Pinpoint the cell where the given text exists, returning its (X, Y) midpoint coordinate. 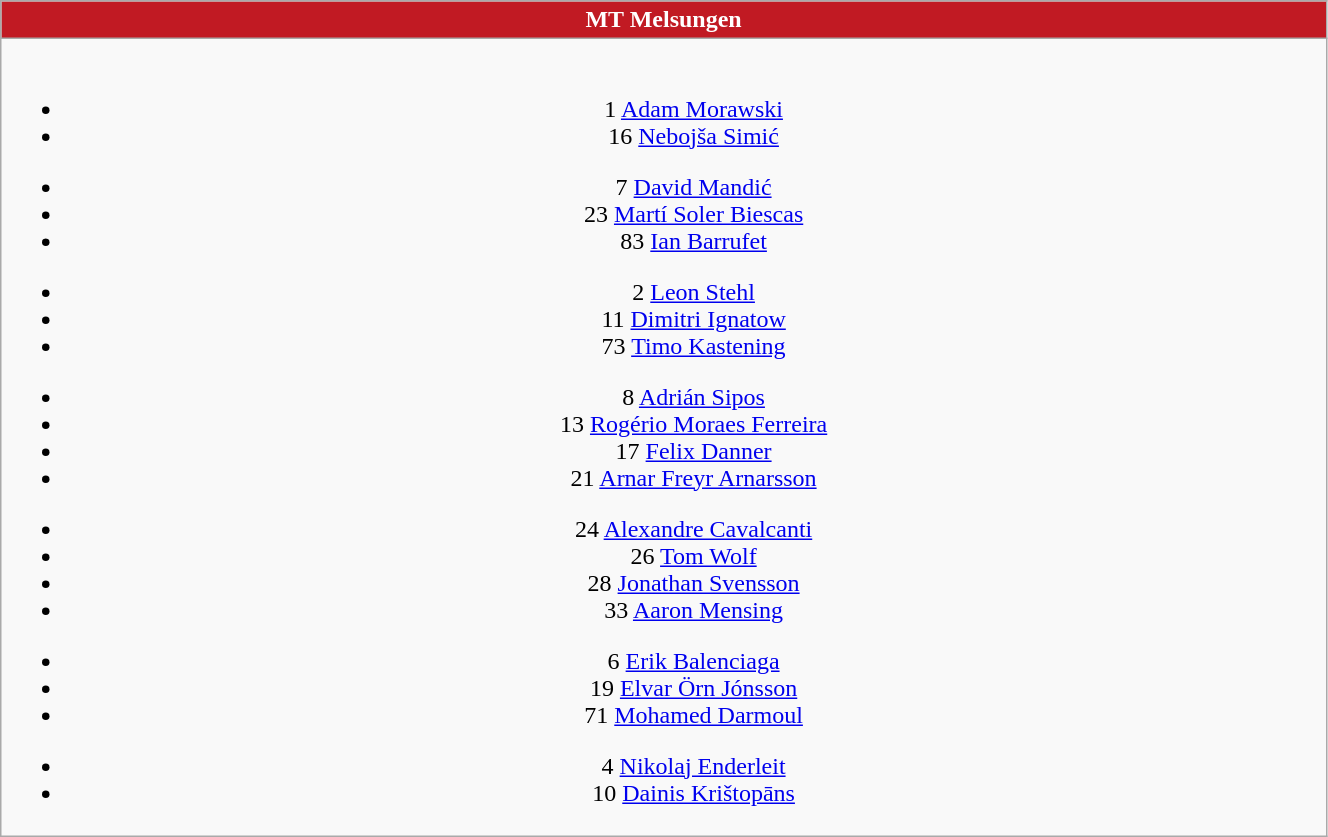
MT Melsungen (664, 20)
